Detect which cell encompasses the target text, then output its (x, y) center coordinate. 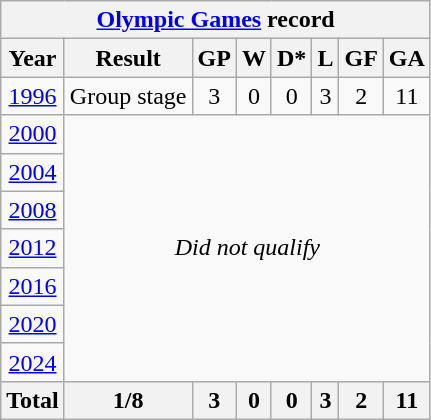
2012 (33, 248)
2008 (33, 210)
2016 (33, 286)
1/8 (128, 400)
Total (33, 400)
2000 (33, 134)
L (326, 58)
W (254, 58)
2004 (33, 172)
Olympic Games record (216, 20)
GF (361, 58)
GA (406, 58)
1996 (33, 96)
D* (291, 58)
Group stage (128, 96)
GP (214, 58)
2024 (33, 362)
Year (33, 58)
2020 (33, 324)
Did not qualify (247, 248)
Result (128, 58)
